Detect which cell encompasses the target text, then output its [X, Y] center coordinate. 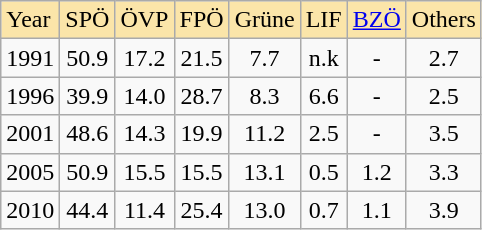
14.3 [144, 134]
2010 [30, 210]
1996 [30, 96]
3.5 [444, 134]
48.6 [88, 134]
BZÖ [376, 20]
13.0 [264, 210]
19.9 [202, 134]
n.k [324, 58]
SPÖ [88, 20]
FPÖ [202, 20]
1.1 [376, 210]
3.3 [444, 172]
7.7 [264, 58]
25.4 [202, 210]
Others [444, 20]
44.4 [88, 210]
1.2 [376, 172]
2.7 [444, 58]
14.0 [144, 96]
0.7 [324, 210]
13.1 [264, 172]
8.3 [264, 96]
39.9 [88, 96]
17.2 [144, 58]
LIF [324, 20]
21.5 [202, 58]
3.9 [444, 210]
11.4 [144, 210]
2001 [30, 134]
2005 [30, 172]
1991 [30, 58]
28.7 [202, 96]
Year [30, 20]
0.5 [324, 172]
6.6 [324, 96]
ÖVP [144, 20]
11.2 [264, 134]
Grüne [264, 20]
